Pinpoint the cell where the given text exists, returning its [X, Y] midpoint coordinate. 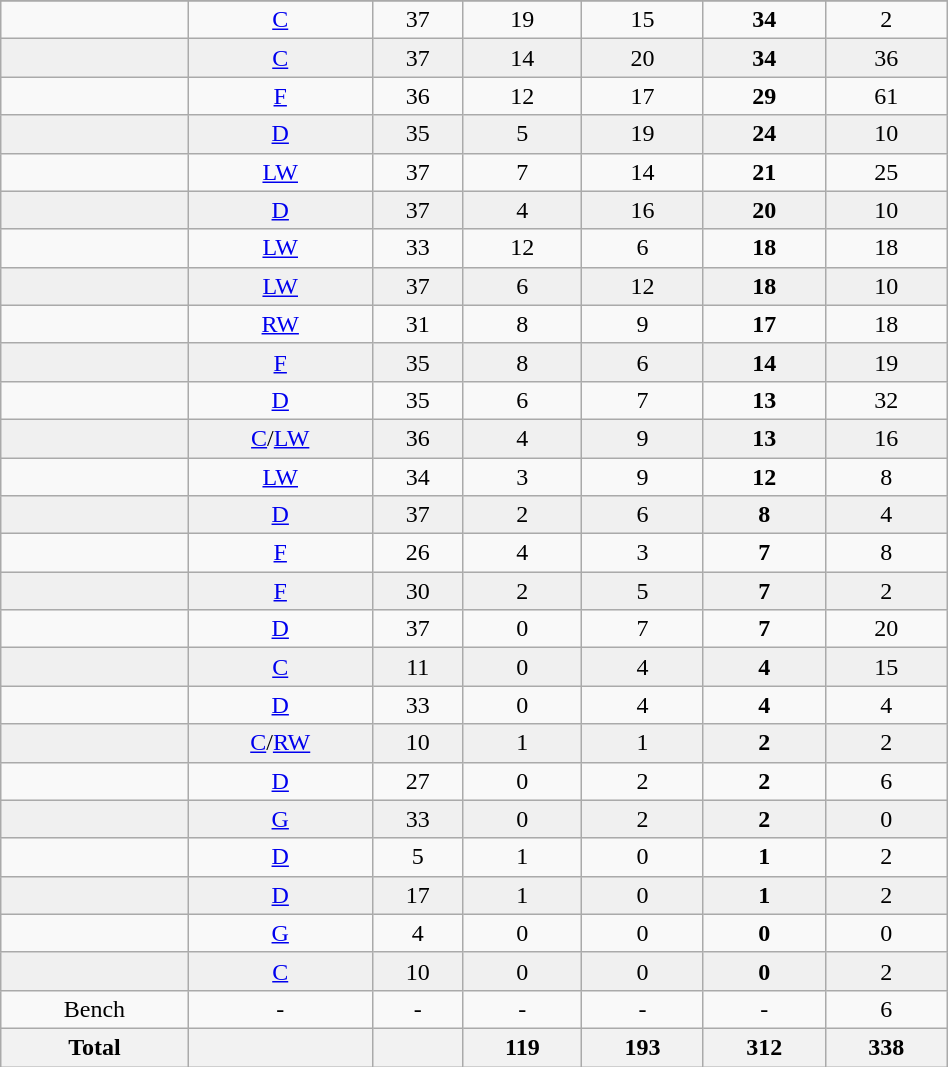
Bench [94, 1009]
312 [764, 1047]
C/RW [280, 743]
27 [418, 781]
26 [418, 553]
338 [886, 1047]
RW [280, 324]
30 [418, 591]
C/LW [280, 438]
11 [418, 667]
31 [418, 324]
32 [886, 400]
29 [764, 96]
Total [94, 1047]
21 [764, 172]
193 [643, 1047]
119 [522, 1047]
25 [886, 172]
24 [764, 134]
61 [886, 96]
